Identify which cell holds the provided text, then report its [x, y] central coordinate. 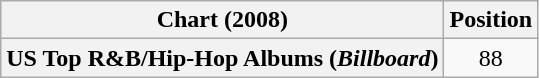
Chart (2008) [222, 20]
US Top R&B/Hip-Hop Albums (Billboard) [222, 58]
88 [491, 58]
Position [491, 20]
